Return the [x, y] coordinate for the center point of the cell that contains the specified text.  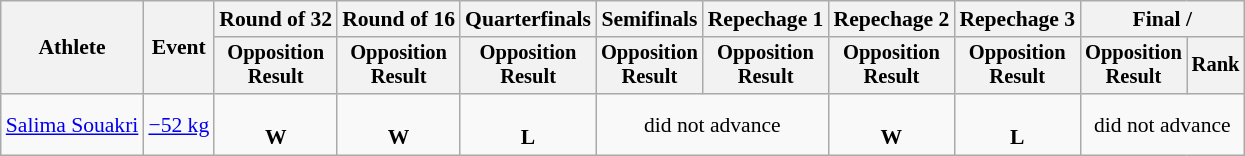
Quarterfinals [528, 19]
Semifinals [650, 19]
Final / [1162, 19]
Round of 16 [398, 19]
Repechage 3 [1017, 19]
Event [178, 48]
Repechage 2 [891, 19]
Salima Souakri [72, 124]
Repechage 1 [766, 19]
Round of 32 [276, 19]
Athlete [72, 48]
Rank [1216, 66]
−52 kg [178, 124]
